Return the [x, y] coordinate for the center point of the cell that contains the specified text.  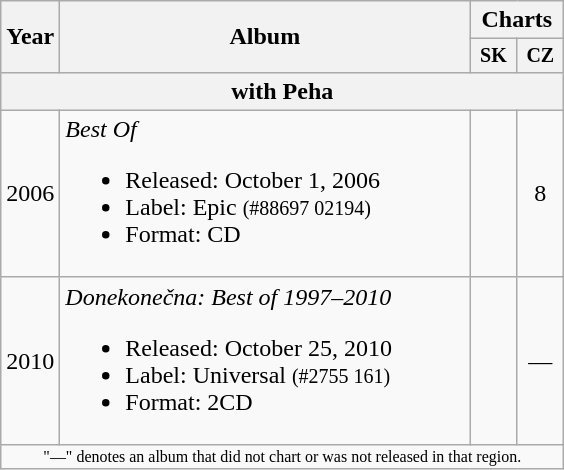
Donekonečna: Best of 1997–2010Released: October 25, 2010Label: Universal (#2755 161)Format: 2CD [265, 360]
Album [265, 37]
8 [540, 194]
Best OfReleased: October 1, 2006Label: Epic (#88697 02194)Format: CD [265, 194]
SK [494, 56]
CZ [540, 56]
Year [30, 37]
2006 [30, 194]
"—" denotes an album that did not chart or was not released in that region. [282, 456]
Charts [517, 20]
— [540, 360]
2010 [30, 360]
with Peha [282, 91]
